Output the [X, Y] coordinate of the center of the cell containing the given text.  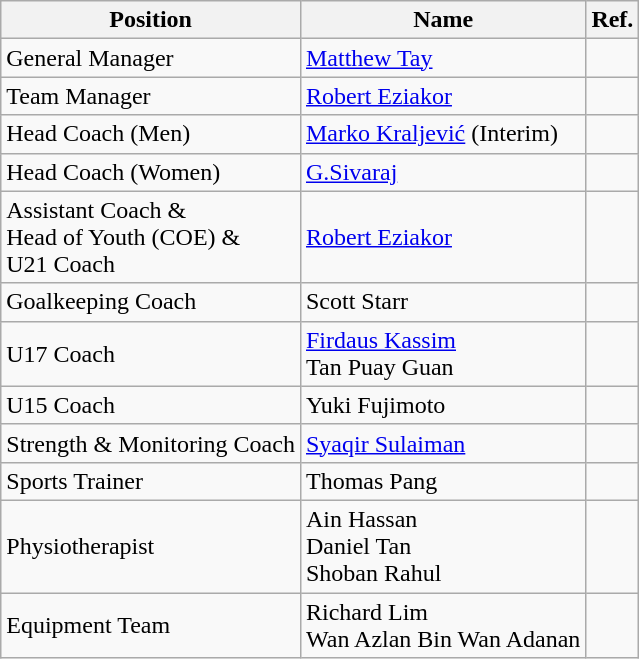
Equipment Team [151, 624]
Richard Lim Wan Azlan Bin Wan Adanan [442, 624]
Name [442, 20]
Marko Kraljević (Interim) [442, 134]
Scott Starr [442, 302]
U15 Coach [151, 405]
U17 Coach [151, 354]
General Manager [151, 58]
Assistant Coach & Head of Youth (COE) & U21 Coach [151, 237]
Firdaus Kassim Tan Puay Guan [442, 354]
G.Sivaraj [442, 172]
Head Coach (Women) [151, 172]
Physiotherapist [151, 546]
Team Manager [151, 96]
Ain Hassan Daniel Tan Shoban Rahul [442, 546]
Sports Trainer [151, 481]
Position [151, 20]
Syaqir Sulaiman [442, 443]
Yuki Fujimoto [442, 405]
Goalkeeping Coach [151, 302]
Thomas Pang [442, 481]
Ref. [612, 20]
Head Coach (Men) [151, 134]
Strength & Monitoring Coach [151, 443]
Matthew Tay [442, 58]
